Capture the cell that displays the provided text and extract its [X, Y] central coordinate. 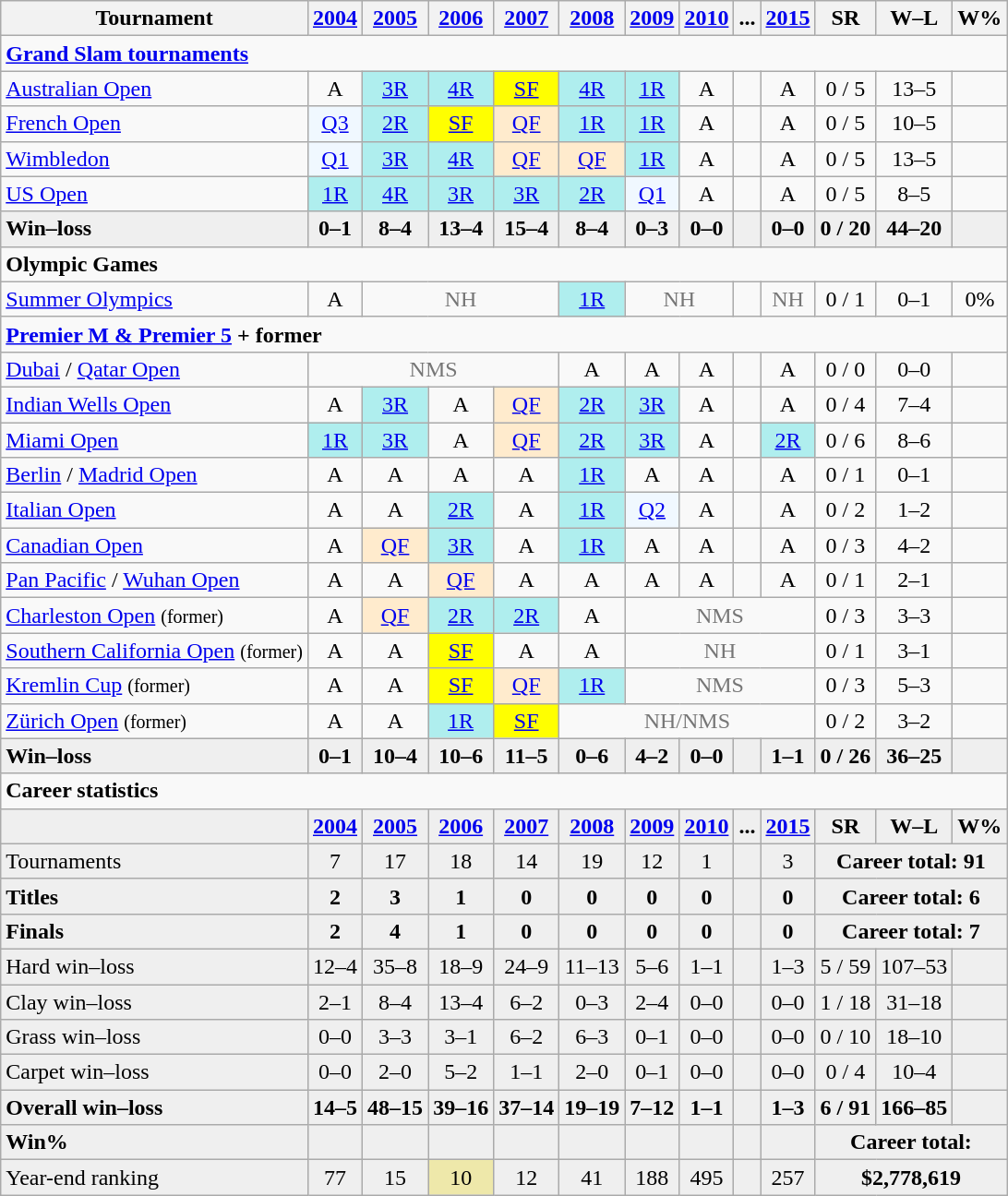
Southern California Open (former) [155, 651]
Indian Wells Open [155, 404]
6–3 [593, 1037]
1 / 18 [846, 1001]
Q3 [334, 124]
US Open [155, 194]
Wimbledon [155, 159]
Kremlin Cup (former) [155, 686]
10–6 [462, 756]
7–12 [652, 1107]
$2,778,619 [911, 1178]
188 [652, 1178]
0 / 26 [846, 756]
0% [980, 299]
Italian Open [155, 510]
Q2 [652, 510]
Career total: 6 [911, 896]
19 [593, 861]
Summer Olympics [155, 299]
5–6 [652, 966]
44–20 [914, 229]
18–10 [914, 1037]
Titles [155, 896]
7–4 [914, 404]
18–9 [462, 966]
12–4 [334, 966]
0 / 20 [846, 229]
Dubai / Qatar Open [155, 369]
0 / 10 [846, 1037]
77 [334, 1178]
15 [395, 1178]
24–9 [526, 966]
257 [788, 1178]
Year-end ranking [155, 1178]
0 / 0 [846, 369]
36–25 [914, 756]
Finals [155, 931]
5 / 59 [846, 966]
15–4 [526, 229]
Zürich Open (former) [155, 721]
17 [395, 861]
Career total: 91 [911, 861]
14–5 [334, 1107]
Career total: 7 [911, 931]
7 [334, 861]
6 / 91 [846, 1107]
4 [395, 931]
107–53 [914, 966]
41 [593, 1178]
495 [707, 1178]
Career total: [911, 1142]
Olympic Games [504, 264]
19–19 [593, 1107]
31–18 [914, 1001]
French Open [155, 124]
18 [462, 861]
Australian Open [155, 89]
Hard win–loss [155, 966]
8–5 [914, 194]
Pan Pacific / Wuhan Open [155, 580]
1–2 [914, 510]
48–15 [395, 1107]
Canadian Open [155, 545]
Career statistics [504, 791]
Charleston Open (former) [155, 616]
0–6 [593, 756]
Grand Slam tournaments [504, 54]
5–3 [914, 686]
11–13 [593, 966]
Clay win–loss [155, 1001]
2–4 [652, 1001]
Carpet win–loss [155, 1072]
Tournament [155, 18]
10 [462, 1178]
Tournaments [155, 861]
10–5 [914, 124]
Berlin / Madrid Open [155, 475]
0 / 6 [846, 440]
14 [526, 861]
NH/NMS [687, 721]
Miami Open [155, 440]
Premier M & Premier 5 + former [504, 334]
39–16 [462, 1107]
8–6 [914, 440]
35–8 [395, 966]
Grass win–loss [155, 1037]
Overall win–loss [155, 1107]
3–2 [914, 721]
5–2 [462, 1072]
37–14 [526, 1107]
166–85 [914, 1107]
11–5 [526, 756]
Win% [155, 1142]
